For the text-containing cell, return its midpoint in (x, y) coordinate format. 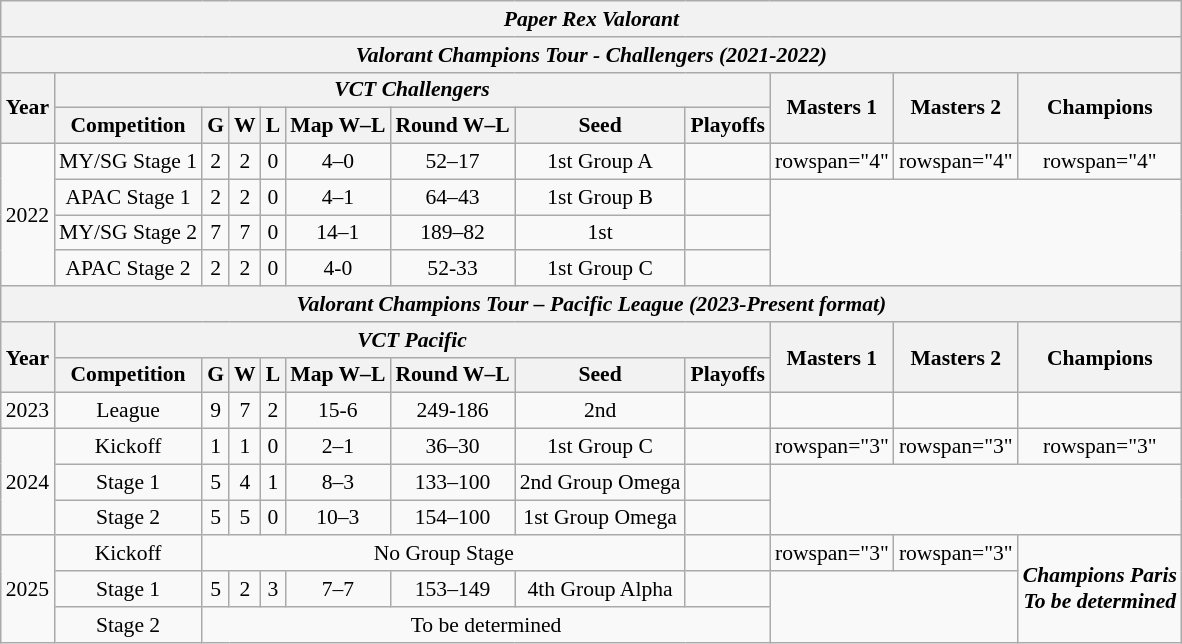
League (128, 411)
4-0 (338, 269)
249-186 (452, 411)
2nd (600, 411)
2022 (28, 215)
4–1 (338, 197)
52–17 (452, 162)
1st Group Omega (600, 518)
189–82 (452, 233)
2024 (28, 482)
8–3 (338, 482)
4 (245, 482)
MY/SG Stage 1 (128, 162)
APAC Stage 1 (128, 197)
Champions Paris To be determined (1100, 590)
APAC Stage 2 (128, 269)
Valorant Champions Tour - Challengers (2021-2022) (592, 55)
153–149 (452, 589)
133–100 (452, 482)
4–0 (338, 162)
2023 (28, 411)
4th Group Alpha (600, 589)
15-6 (338, 411)
1st (600, 233)
1st Group A (600, 162)
10–3 (338, 518)
2–1 (338, 447)
154–100 (452, 518)
14–1 (338, 233)
VCT Pacific (412, 340)
36–30 (452, 447)
7–7 (338, 589)
VCT Challengers (412, 90)
2nd Group Omega (600, 482)
Valorant Champions Tour – Pacific League (2023-Present format) (592, 304)
To be determined (486, 625)
3 (274, 589)
Paper Rex Valorant (592, 19)
52-33 (452, 269)
2025 (28, 590)
1st Group B (600, 197)
64–43 (452, 197)
9 (216, 411)
No Group Stage (444, 554)
MY/SG Stage 2 (128, 233)
